Detect which cell encompasses the target text, then output its [X, Y] center coordinate. 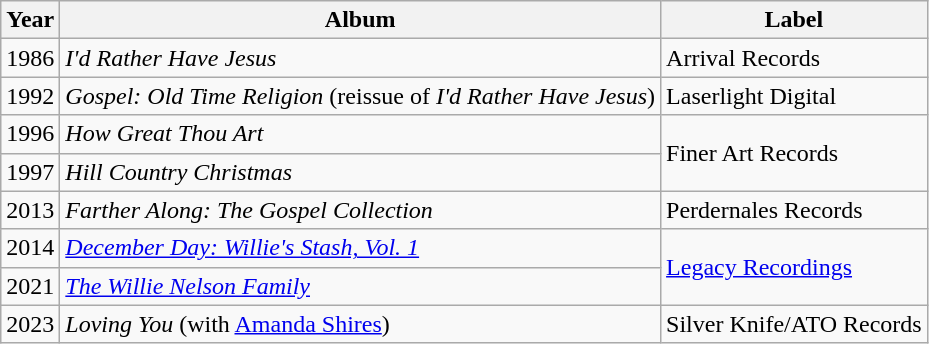
Perdernales Records [794, 210]
2021 [30, 286]
December Day: Willie's Stash, Vol. 1 [360, 248]
Laserlight Digital [794, 96]
Arrival Records [794, 58]
2014 [30, 248]
Legacy Recordings [794, 267]
I'd Rather Have Jesus [360, 58]
1996 [30, 134]
2023 [30, 324]
1992 [30, 96]
The Willie Nelson Family [360, 286]
Finer Art Records [794, 153]
How Great Thou Art [360, 134]
1997 [30, 172]
Silver Knife/ATO Records [794, 324]
Hill Country Christmas [360, 172]
Gospel: Old Time Religion (reissue of I'd Rather Have Jesus) [360, 96]
1986 [30, 58]
Year [30, 20]
Label [794, 20]
Album [360, 20]
Loving You (with Amanda Shires) [360, 324]
Farther Along: The Gospel Collection [360, 210]
2013 [30, 210]
